Find where the given text appears and provide that cell's center as (x, y) coordinate. 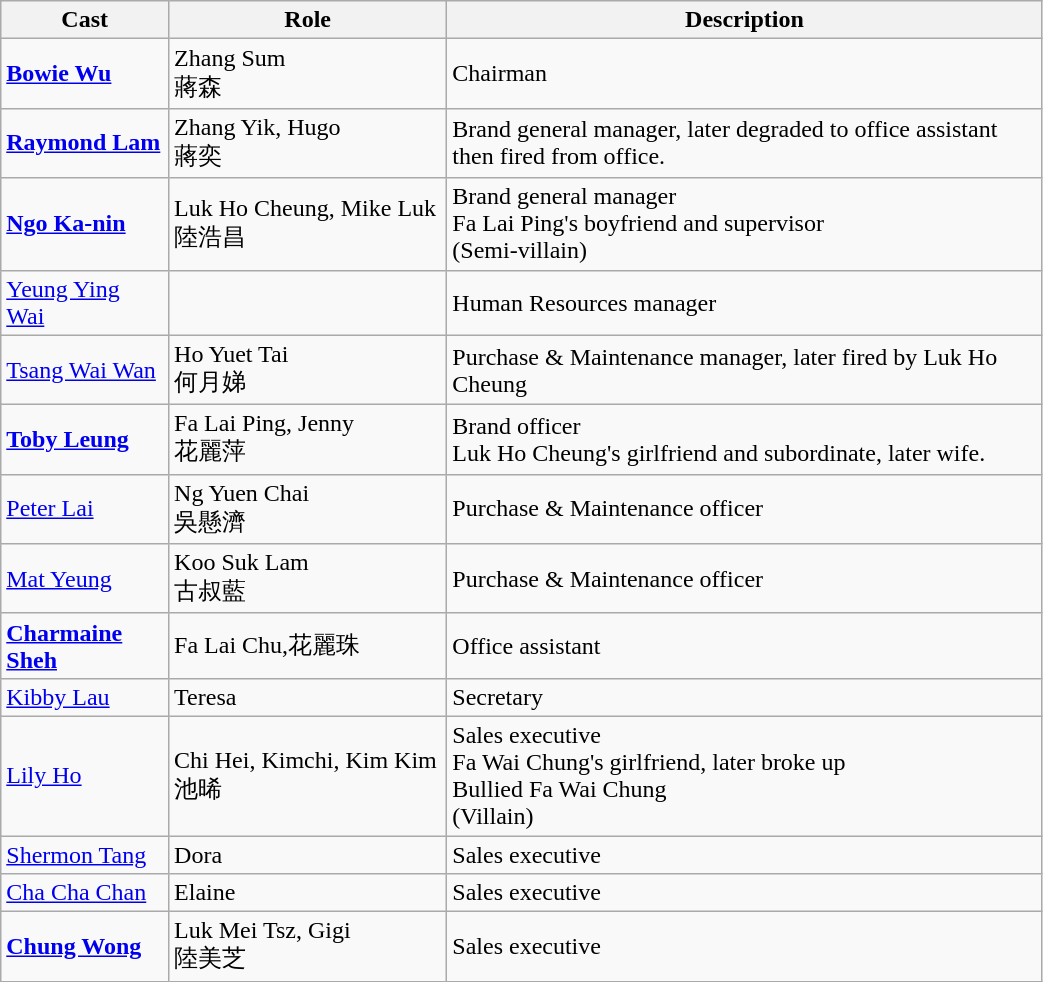
Teresa (308, 697)
Mat Yeung (85, 579)
Raymond Lam (85, 143)
Sales executiveFa Wai Chung's girlfriend, later broke upBullied Fa Wai Chung(Villain) (744, 776)
Zhang Yik, Hugo 蔣奕 (308, 143)
Toby Leung (85, 440)
Lily Ho (85, 776)
Fa Lai Ping, Jenny花麗萍 (308, 440)
Shermon Tang (85, 855)
Kibby Lau (85, 697)
Cast (85, 20)
Yeung Ying Wai (85, 302)
Ngo Ka-nin (85, 224)
Fa Lai Chu,花麗珠 (308, 646)
Charmaine Sheh (85, 646)
Cha Cha Chan (85, 893)
Tsang Wai Wan (85, 370)
Brand officerLuk Ho Cheung's girlfriend and subordinate, later wife. (744, 440)
Brand general managerFa Lai Ping's boyfriend and supervisor(Semi-villain) (744, 224)
Zhang Sum蔣森 (308, 74)
Chi Hei, Kimchi, Kim Kim 池晞 (308, 776)
Koo Suk Lam古叔藍 (308, 579)
Purchase & Maintenance manager, later fired by Luk Ho Cheung (744, 370)
Description (744, 20)
Elaine (308, 893)
Ng Yuen Chai吳懸濟 (308, 509)
Role (308, 20)
Luk Ho Cheung, Mike Luk 陸浩昌 (308, 224)
Chung Wong (85, 947)
Ho Yuet Tai何月娣 (308, 370)
Bowie Wu (85, 74)
Luk Mei Tsz, Gigi陸美芝 (308, 947)
Secretary (744, 697)
Chairman (744, 74)
Human Resources manager (744, 302)
Office assistant (744, 646)
Dora (308, 855)
Peter Lai (85, 509)
Brand general manager, later degraded to office assistant then fired from office. (744, 143)
